Identify which cell holds the provided text, then report its [X, Y] central coordinate. 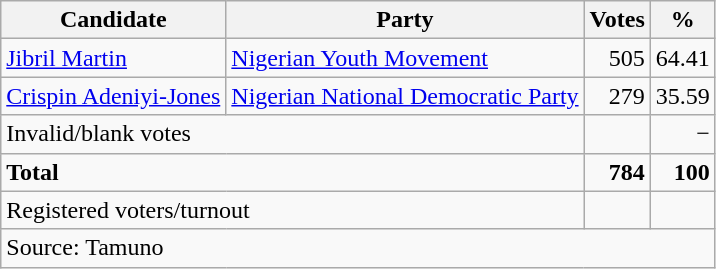
Votes [617, 20]
Crispin Adeniyi-Jones [114, 96]
Party [405, 20]
Invalid/blank votes [292, 134]
505 [617, 58]
279 [617, 96]
Total [292, 172]
Registered voters/turnout [292, 210]
35.59 [682, 96]
100 [682, 172]
Nigerian Youth Movement [405, 58]
% [682, 20]
Nigerian National Democratic Party [405, 96]
64.41 [682, 58]
Jibril Martin [114, 58]
Source: Tamuno [358, 248]
− [682, 134]
784 [617, 172]
Candidate [114, 20]
